From the cell containing the given text, extract its center point as [X, Y] coordinate. 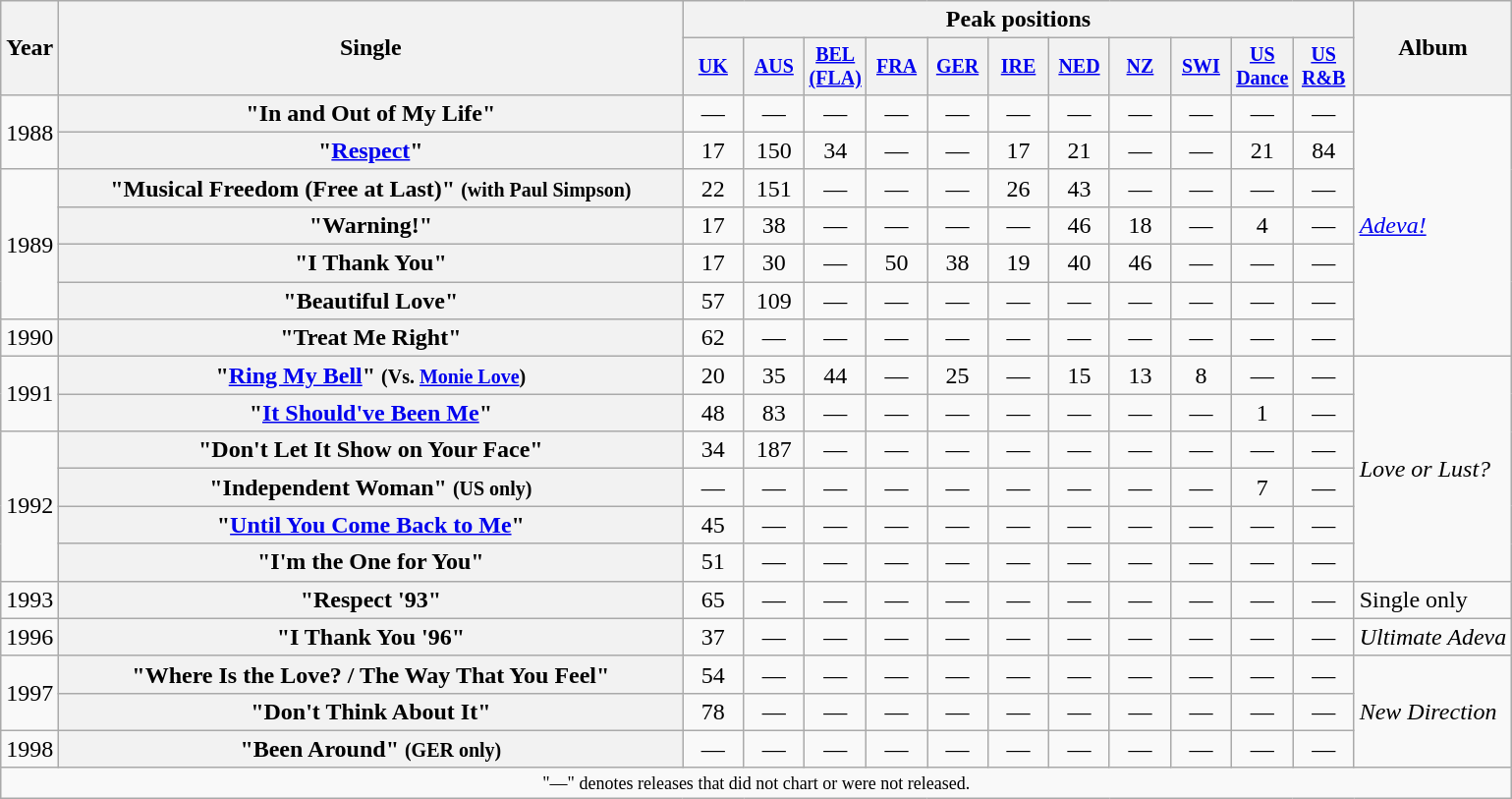
1989 [29, 244]
43 [1080, 188]
40 [1080, 263]
"Been Around" (GER only) [371, 749]
"Respect" [371, 150]
26 [1019, 188]
GER [958, 67]
"Don't Think About It" [371, 712]
37 [713, 637]
Single only [1432, 599]
48 [713, 413]
83 [774, 413]
1992 [29, 506]
50 [897, 263]
Adeva! [1432, 225]
30 [774, 263]
BEL(FLA) [835, 67]
109 [774, 301]
Love or Lust? [1432, 469]
18 [1140, 225]
Album [1432, 48]
84 [1323, 150]
"Beautiful Love" [371, 301]
Ultimate Adeva [1432, 637]
"Musical Freedom (Free at Last)" (with Paul Simpson) [371, 188]
1998 [29, 749]
"Don't Let It Show on Your Face" [371, 450]
New Direction [1432, 712]
NZ [1140, 67]
7 [1261, 487]
Peak positions [1018, 20]
35 [774, 375]
"Where Is the Love? / The Way That You Feel" [371, 674]
US Dance [1261, 67]
US R&B [1323, 67]
"I Thank You" [371, 263]
"In and Out of My Life" [371, 113]
FRA [897, 67]
19 [1019, 263]
150 [774, 150]
20 [713, 375]
"Respect '93" [371, 599]
NED [1080, 67]
AUS [774, 67]
"—" denotes releases that did not chart or were not released. [756, 782]
62 [713, 338]
1991 [29, 394]
Single [371, 48]
"Independent Woman" (US only) [371, 487]
22 [713, 188]
44 [835, 375]
1988 [29, 132]
1 [1261, 413]
45 [713, 525]
187 [774, 450]
25 [958, 375]
"I Thank You '96" [371, 637]
54 [713, 674]
51 [713, 562]
15 [1080, 375]
SWI [1201, 67]
151 [774, 188]
1990 [29, 338]
IRE [1019, 67]
"Treat Me Right" [371, 338]
13 [1140, 375]
4 [1261, 225]
Year [29, 48]
"Warning!" [371, 225]
1993 [29, 599]
57 [713, 301]
65 [713, 599]
1996 [29, 637]
"I'm the One for You" [371, 562]
1997 [29, 693]
8 [1201, 375]
UK [713, 67]
"Ring My Bell" (Vs. Monie Love) [371, 375]
"It Should've Been Me" [371, 413]
"Until You Come Back to Me" [371, 525]
78 [713, 712]
